Determine the [X, Y] coordinate at the center of the cell enclosing the given text.  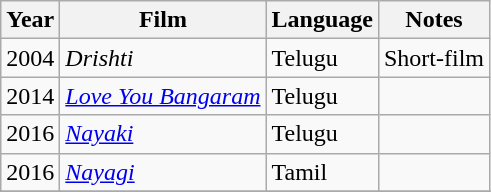
Nayaki [163, 134]
Love You Bangaram [163, 96]
Language [322, 20]
Drishti [163, 58]
2004 [30, 58]
2014 [30, 96]
Year [30, 20]
Short-film [434, 58]
Tamil [322, 172]
Film [163, 20]
Nayagi [163, 172]
Notes [434, 20]
